Output the (x, y) coordinate of the center of the cell containing the given text.  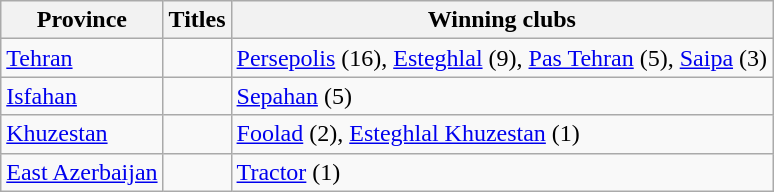
Province (82, 20)
Foolad (2), Esteghlal Khuzestan (1) (502, 134)
Tehran (82, 58)
Persepolis (16), Esteghlal (9), Pas Tehran (5), Saipa (3) (502, 58)
Titles (197, 20)
East Azerbaijan (82, 172)
Tractor (1) (502, 172)
Sepahan (5) (502, 96)
Winning clubs (502, 20)
Khuzestan (82, 134)
Isfahan (82, 96)
